Search for the cell housing the specified text and yield its (X, Y) center coordinate. 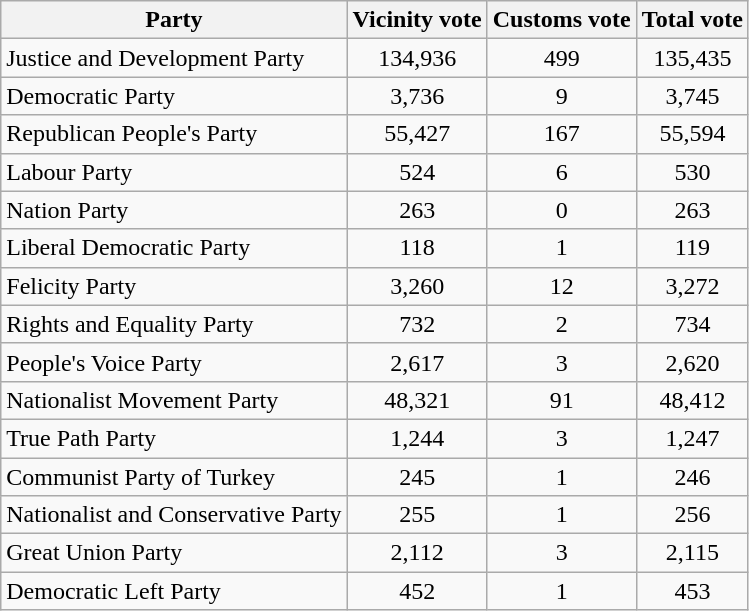
Vicinity vote (417, 20)
246 (692, 477)
Total vote (692, 20)
2,112 (417, 553)
Democratic Party (174, 96)
3,745 (692, 96)
3,736 (417, 96)
Felicity Party (174, 286)
3,260 (417, 286)
Nation Party (174, 210)
Customs vote (562, 20)
3,272 (692, 286)
0 (562, 210)
119 (692, 248)
48,321 (417, 400)
530 (692, 172)
2 (562, 324)
732 (417, 324)
2,115 (692, 553)
Nationalist Movement Party (174, 400)
55,427 (417, 134)
Liberal Democratic Party (174, 248)
255 (417, 515)
Nationalist and Conservative Party (174, 515)
Labour Party (174, 172)
453 (692, 591)
524 (417, 172)
135,435 (692, 58)
Rights and Equality Party (174, 324)
9 (562, 96)
734 (692, 324)
Party (174, 20)
118 (417, 248)
2,620 (692, 362)
True Path Party (174, 438)
Great Union Party (174, 553)
48,412 (692, 400)
6 (562, 172)
256 (692, 515)
Communist Party of Turkey (174, 477)
People's Voice Party (174, 362)
91 (562, 400)
134,936 (417, 58)
452 (417, 591)
55,594 (692, 134)
499 (562, 58)
Republican People's Party (174, 134)
12 (562, 286)
2,617 (417, 362)
Justice and Development Party (174, 58)
1,247 (692, 438)
245 (417, 477)
167 (562, 134)
Democratic Left Party (174, 591)
1,244 (417, 438)
